Identify which cell holds the provided text, then report its (X, Y) central coordinate. 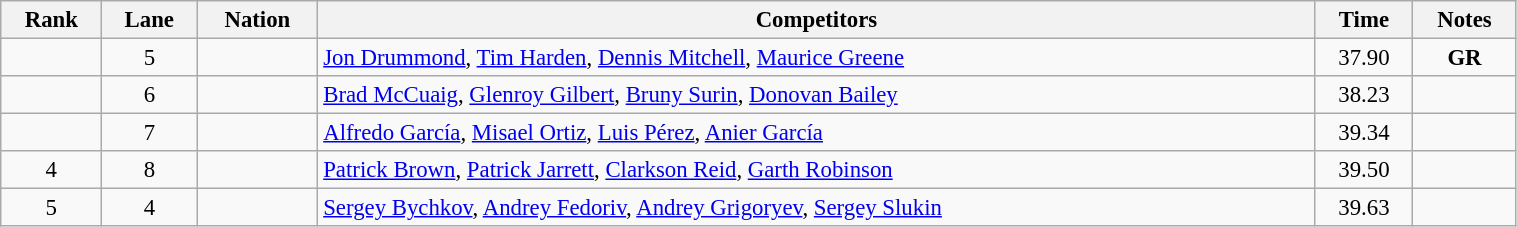
GR (1464, 58)
Rank (52, 20)
Sergey Bychkov, Andrey Fedoriv, Andrey Grigoryev, Sergey Slukin (816, 208)
6 (150, 95)
39.34 (1364, 133)
39.50 (1364, 170)
Notes (1464, 20)
Nation (258, 20)
37.90 (1364, 58)
Patrick Brown, Patrick Jarrett, Clarkson Reid, Garth Robinson (816, 170)
Time (1364, 20)
38.23 (1364, 95)
Alfredo García, Misael Ortiz, Luis Pérez, Anier García (816, 133)
8 (150, 170)
Jon Drummond, Tim Harden, Dennis Mitchell, Maurice Greene (816, 58)
7 (150, 133)
39.63 (1364, 208)
Brad McCuaig, Glenroy Gilbert, Bruny Surin, Donovan Bailey (816, 95)
Competitors (816, 20)
Lane (150, 20)
